Output the [x, y] coordinate of the center of the cell containing the given text.  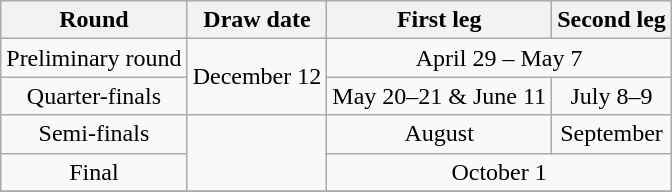
April 29 – May 7 [500, 58]
Semi-finals [94, 134]
First leg [440, 20]
September [612, 134]
Second leg [612, 20]
October 1 [500, 172]
Final [94, 172]
Draw date [257, 20]
Preliminary round [94, 58]
May 20–21 & June 11 [440, 96]
Round [94, 20]
July 8–9 [612, 96]
December 12 [257, 77]
August [440, 134]
Quarter-finals [94, 96]
